Locate the cell with the specified text and output its (x, y) center coordinate. 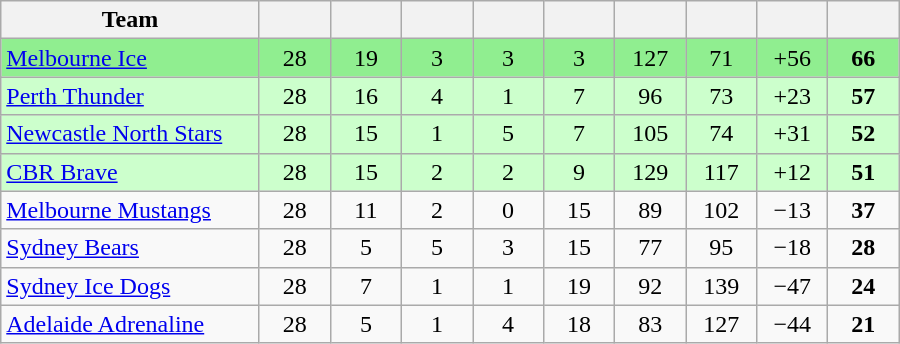
92 (650, 286)
21 (864, 324)
Melbourne Mustangs (130, 210)
Adelaide Adrenaline (130, 324)
71 (722, 58)
+23 (792, 96)
51 (864, 172)
89 (650, 210)
Newcastle North Stars (130, 134)
66 (864, 58)
Team (130, 20)
129 (650, 172)
−44 (792, 324)
18 (580, 324)
73 (722, 96)
−18 (792, 248)
37 (864, 210)
117 (722, 172)
11 (366, 210)
102 (722, 210)
Melbourne Ice (130, 58)
Sydney Ice Dogs (130, 286)
+12 (792, 172)
CBR Brave (130, 172)
16 (366, 96)
−47 (792, 286)
96 (650, 96)
52 (864, 134)
−13 (792, 210)
95 (722, 248)
+56 (792, 58)
57 (864, 96)
139 (722, 286)
74 (722, 134)
24 (864, 286)
Perth Thunder (130, 96)
77 (650, 248)
0 (508, 210)
9 (580, 172)
+31 (792, 134)
83 (650, 324)
Sydney Bears (130, 248)
105 (650, 134)
